Return (x, y) of the center of cell containing provided text 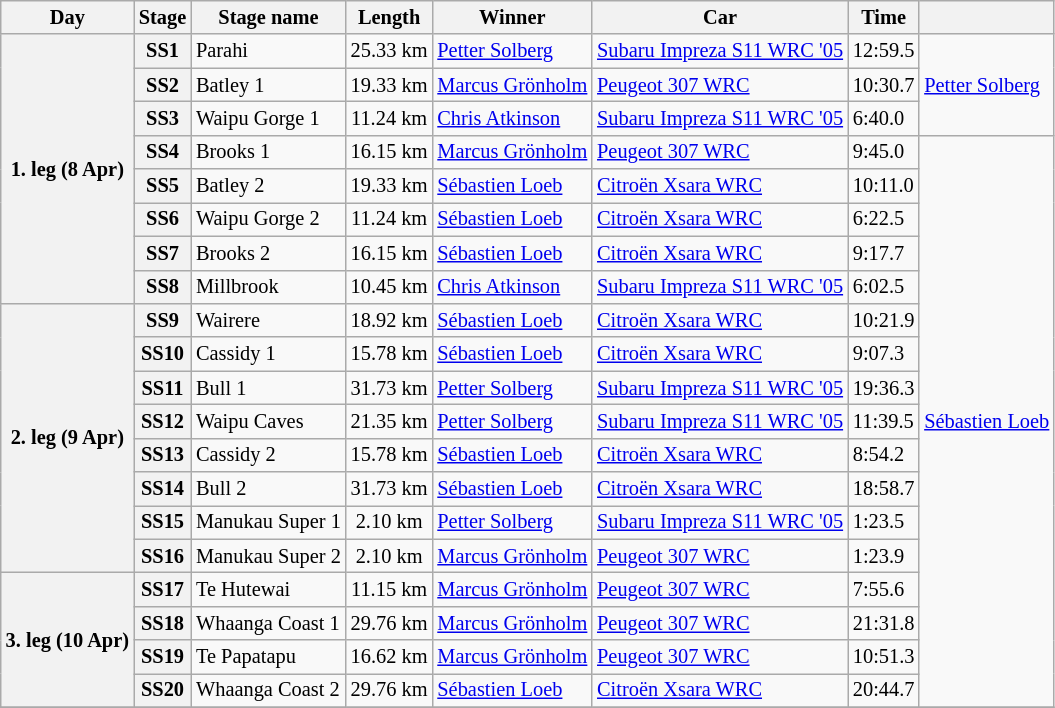
21.35 km (390, 421)
10:21.9 (884, 320)
SS14 (162, 489)
16.62 km (390, 657)
6:22.5 (884, 219)
9:17.7 (884, 253)
Length (390, 17)
Brooks 2 (268, 253)
SS8 (162, 287)
Waipu Gorge 2 (268, 219)
SS3 (162, 118)
Bull 1 (268, 388)
SS11 (162, 388)
Te Papatapu (268, 657)
SS6 (162, 219)
SS5 (162, 186)
SS4 (162, 152)
SS19 (162, 657)
SS18 (162, 623)
Batley 1 (268, 85)
SS7 (162, 253)
6:02.5 (884, 287)
12:59.5 (884, 51)
19:36.3 (884, 388)
Batley 2 (268, 186)
10:11.0 (884, 186)
SS1 (162, 51)
10:51.3 (884, 657)
Manukau Super 1 (268, 522)
SS20 (162, 690)
SS12 (162, 421)
Parahi (268, 51)
9:45.0 (884, 152)
10.45 km (390, 287)
9:07.3 (884, 354)
Stage (162, 17)
1. leg (8 Apr) (68, 168)
SS15 (162, 522)
Whaanga Coast 2 (268, 690)
11.15 km (390, 589)
Manukau Super 2 (268, 556)
Millbrook (268, 287)
1:23.9 (884, 556)
Stage name (268, 17)
18:58.7 (884, 489)
10:30.7 (884, 85)
25.33 km (390, 51)
SS10 (162, 354)
18.92 km (390, 320)
Wairere (268, 320)
Bull 2 (268, 489)
Waipu Caves (268, 421)
Car (720, 17)
3. leg (10 Apr) (68, 640)
21:31.8 (884, 623)
SS13 (162, 455)
8:54.2 (884, 455)
Winner (512, 17)
SS16 (162, 556)
SS2 (162, 85)
SS9 (162, 320)
2. leg (9 Apr) (68, 438)
1:23.5 (884, 522)
Whaanga Coast 1 (268, 623)
20:44.7 (884, 690)
Cassidy 1 (268, 354)
11:39.5 (884, 421)
Day (68, 17)
6:40.0 (884, 118)
Brooks 1 (268, 152)
7:55.6 (884, 589)
SS17 (162, 589)
Te Hutewai (268, 589)
Cassidy 2 (268, 455)
Time (884, 17)
Waipu Gorge 1 (268, 118)
